Find where the given text appears and provide that cell's center as [X, Y] coordinate. 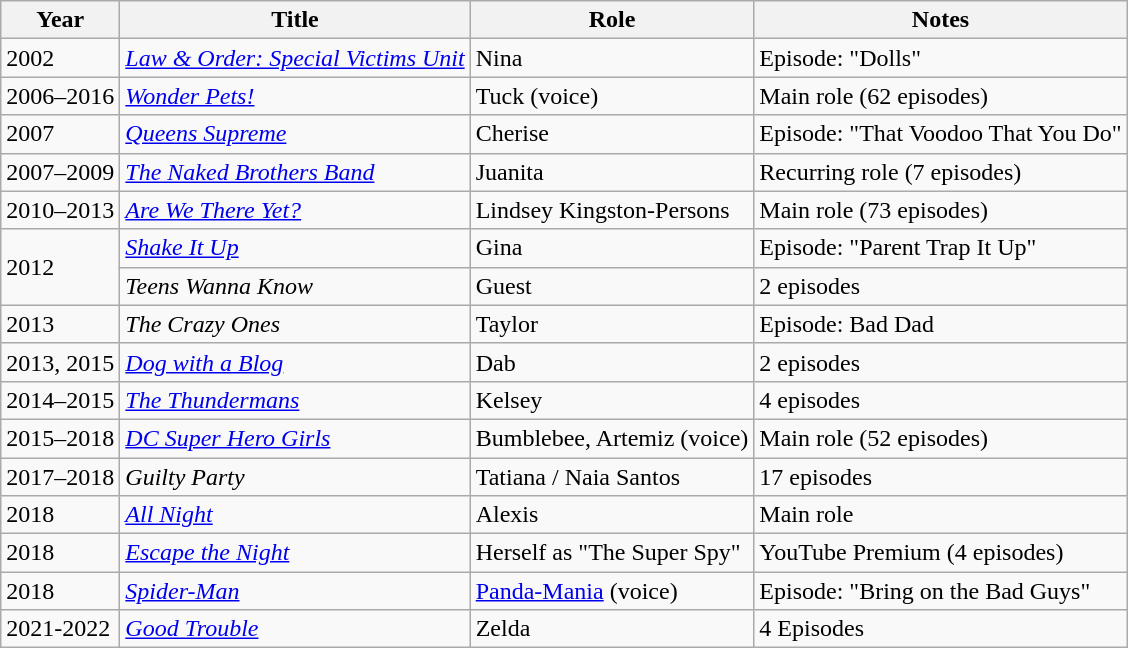
Shake It Up [295, 248]
Role [612, 20]
2007 [60, 134]
2015–2018 [60, 438]
Panda-Mania (voice) [612, 591]
The Crazy Ones [295, 324]
2017–2018 [60, 477]
4 episodes [940, 400]
17 episodes [940, 477]
2002 [60, 58]
Lindsey Kingston-Persons [612, 210]
Spider-Man [295, 591]
2012 [60, 267]
Tatiana / Naia Santos [612, 477]
Dab [612, 362]
2013 [60, 324]
2007–2009 [60, 172]
Taylor [612, 324]
All Night [295, 515]
Juanita [612, 172]
Herself as "The Super Spy" [612, 553]
2021-2022 [60, 629]
Alexis [612, 515]
Main role (73 episodes) [940, 210]
Main role (62 episodes) [940, 96]
2014–2015 [60, 400]
The Thundermans [295, 400]
Main role (52 episodes) [940, 438]
Teens Wanna Know [295, 286]
Episode: "Bring on the Bad Guys" [940, 591]
Wonder Pets! [295, 96]
2006–2016 [60, 96]
Are We There Yet? [295, 210]
YouTube Premium (4 episodes) [940, 553]
Queens Supreme [295, 134]
Guest [612, 286]
Guilty Party [295, 477]
Year [60, 20]
Zelda [612, 629]
Kelsey [612, 400]
DC Super Hero Girls [295, 438]
4 Episodes [940, 629]
Main role [940, 515]
Episode: "Parent Trap It Up" [940, 248]
The Naked Brothers Band [295, 172]
Bumblebee, Artemiz (voice) [612, 438]
Episode: Bad Dad [940, 324]
Good Trouble [295, 629]
2013, 2015 [60, 362]
Gina [612, 248]
Tuck (voice) [612, 96]
Recurring role (7 episodes) [940, 172]
Nina [612, 58]
Cherise [612, 134]
Notes [940, 20]
Title [295, 20]
2010–2013 [60, 210]
Law & Order: Special Victims Unit [295, 58]
Episode: "Dolls" [940, 58]
Dog with a Blog [295, 362]
Episode: "That Voodoo That You Do" [940, 134]
Escape the Night [295, 553]
